Search for the cell housing the specified text and yield its [x, y] center coordinate. 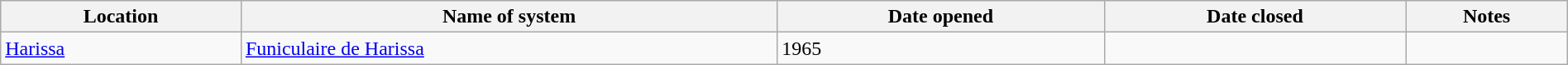
1965 [941, 48]
Date opened [941, 17]
Location [121, 17]
Notes [1487, 17]
Funiculaire de Harissa [509, 48]
Date closed [1255, 17]
Harissa [121, 48]
Name of system [509, 17]
